Return the (x, y) coordinate for the center point of the cell that contains the specified text.  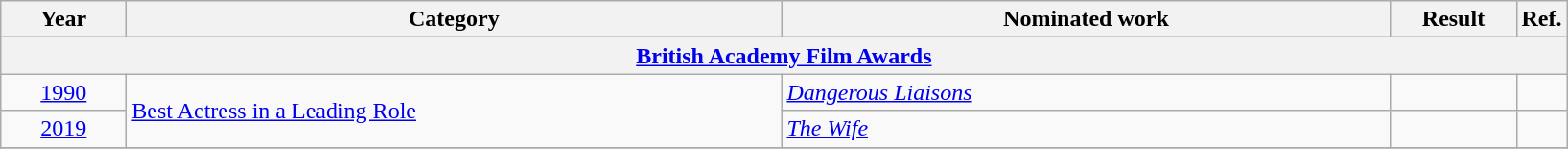
Best Actress in a Leading Role (455, 111)
British Academy Film Awards (784, 56)
Ref. (1542, 19)
Nominated work (1086, 19)
Category (455, 19)
The Wife (1086, 129)
Result (1454, 19)
Year (63, 19)
1990 (63, 92)
Dangerous Liaisons (1086, 92)
2019 (63, 129)
